Capture the cell that displays the provided text and extract its (X, Y) central coordinate. 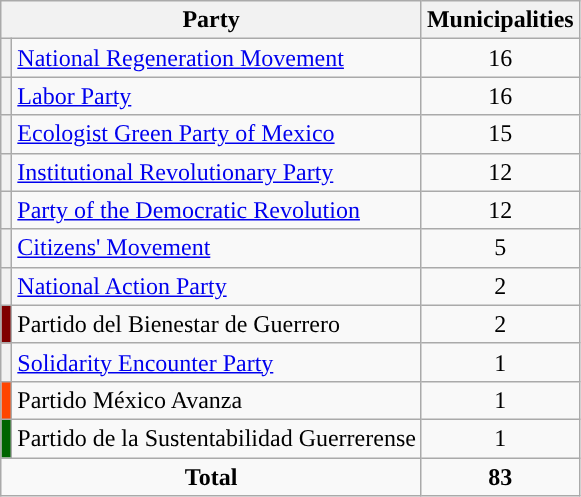
National Regeneration Movement (217, 58)
Municipalities (500, 20)
Solidarity Encounter Party (217, 362)
83 (500, 477)
Partido México Avanza (217, 400)
Party (212, 20)
Institutional Revolutionary Party (217, 172)
Ecologist Green Party of Mexico (217, 134)
National Action Party (217, 286)
15 (500, 134)
5 (500, 248)
Labor Party (217, 96)
Party of the Democratic Revolution (217, 210)
Partido de la Sustentabilidad Guerrerense (217, 438)
Citizens' Movement (217, 248)
Partido del Bienestar de Guerrero (217, 324)
Total (212, 477)
